Search for the cell housing the specified text and yield its (X, Y) center coordinate. 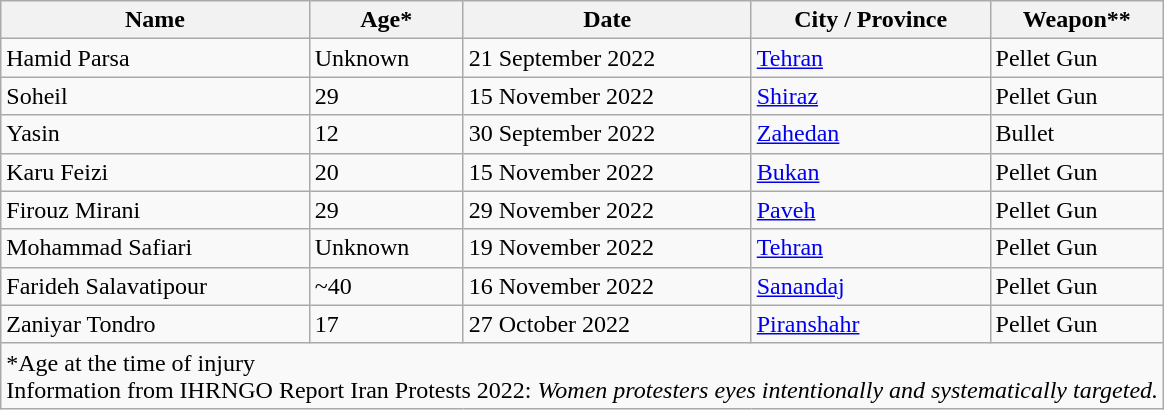
Hamid Parsa (155, 58)
*Age at the time of injuryInformation from IHRNGO Report Iran Protests 2022: Women protesters eyes intentionally and systematically targeted. (582, 376)
Piranshahr (870, 324)
Sanandaj (870, 286)
27 October 2022 (607, 324)
Karu Feizi (155, 172)
Paveh (870, 210)
Date (607, 20)
17 (386, 324)
Soheil (155, 96)
19 November 2022 (607, 248)
12 (386, 134)
30 September 2022 (607, 134)
29 November 2022 (607, 210)
Yasin (155, 134)
Firouz Mirani (155, 210)
Bukan (870, 172)
Farideh Salavatipour (155, 286)
Zaniyar Tondro (155, 324)
Weapon** (1077, 20)
Zahedan (870, 134)
Shiraz (870, 96)
Name (155, 20)
Bullet (1077, 134)
Age* (386, 20)
City / Province (870, 20)
~40 (386, 286)
16 November 2022 (607, 286)
Mohammad Safiari (155, 248)
21 September 2022 (607, 58)
20 (386, 172)
